From the cell containing the given text, extract its center point as (X, Y) coordinate. 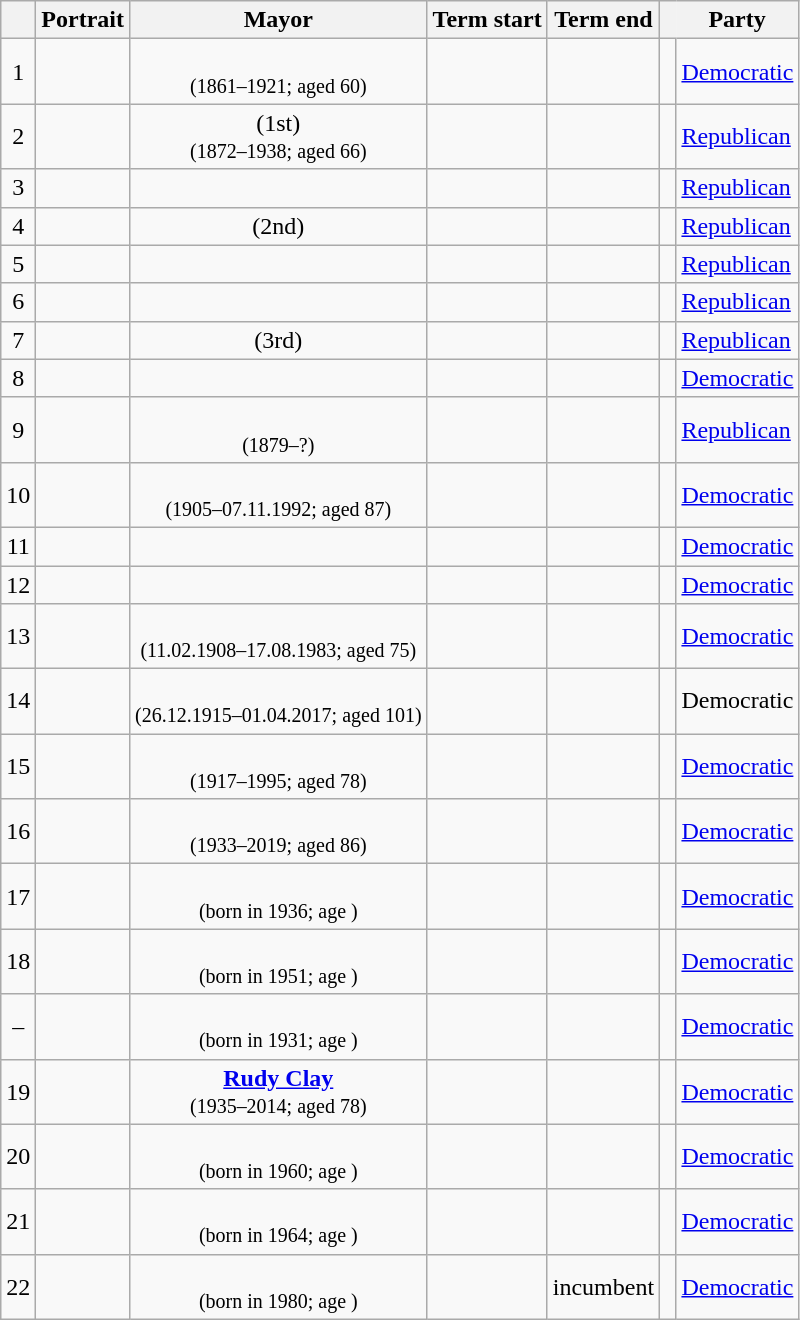
7 (18, 340)
3 (18, 188)
16 (18, 832)
2 (18, 136)
15 (18, 766)
(born in 1931; age ) (278, 1026)
10 (18, 494)
17 (18, 896)
22 (18, 1286)
(1st)(1872–1938; aged 66) (278, 136)
9 (18, 430)
11 (18, 546)
8 (18, 378)
6 (18, 302)
20 (18, 1156)
5 (18, 264)
(born in 1980; age ) (278, 1286)
(born in 1960; age ) (278, 1156)
(born in 1951; age ) (278, 962)
(11.02.1908–17.08.1983; aged 75) (278, 636)
(3rd) (278, 340)
12 (18, 585)
Term start (487, 20)
incumbent (603, 1286)
Party (738, 20)
Mayor (278, 20)
(born in 1936; age ) (278, 896)
– (18, 1026)
(1905–07.11.1992; aged 87) (278, 494)
(1917–1995; aged 78) (278, 766)
(2nd) (278, 226)
Rudy Clay(1935–2014; aged 78) (278, 1092)
1 (18, 72)
(26.12.1915–01.04.2017; aged 101) (278, 702)
Portrait (83, 20)
18 (18, 962)
14 (18, 702)
13 (18, 636)
(1861–1921; aged 60) (278, 72)
4 (18, 226)
(born in 1964; age ) (278, 1222)
(1879–?) (278, 430)
(1933–2019; aged 86) (278, 832)
21 (18, 1222)
Term end (603, 20)
19 (18, 1092)
